Identify which cell holds the provided text, then report its [x, y] central coordinate. 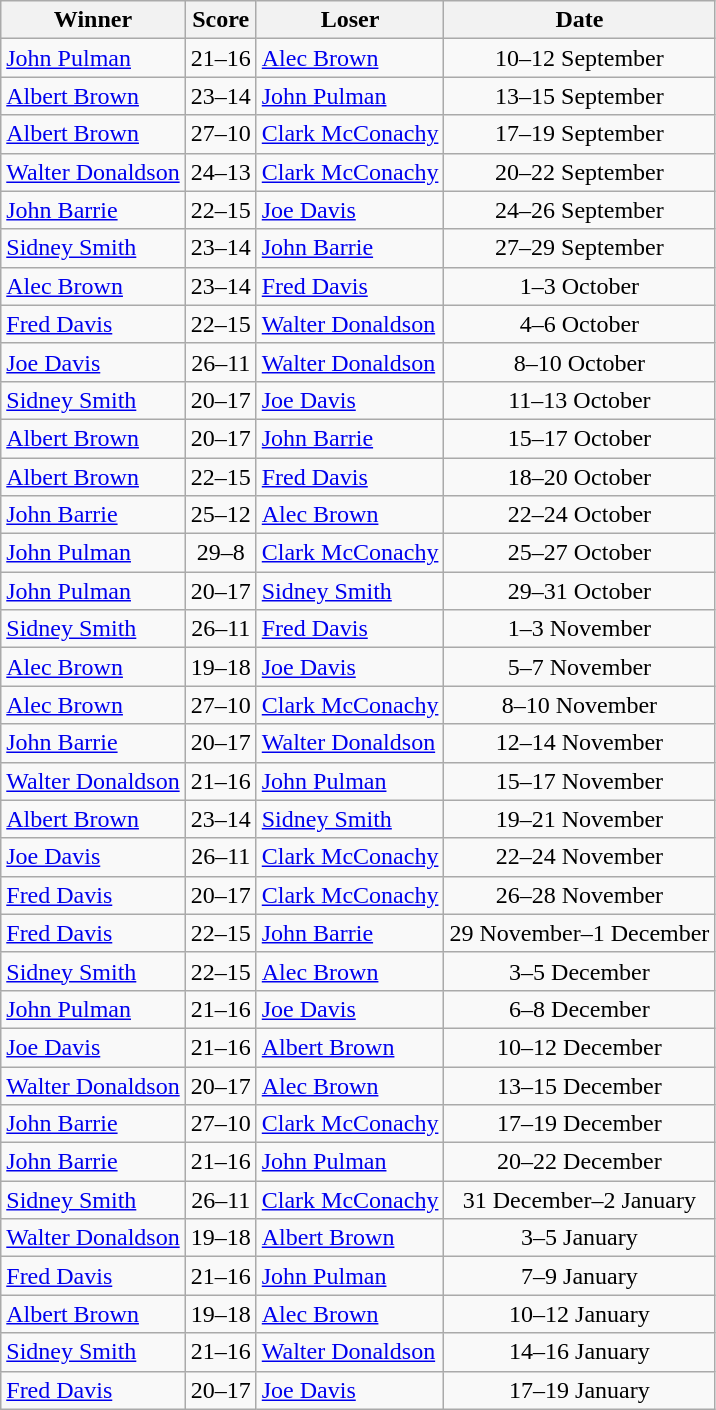
14–16 January [580, 1352]
1–3 November [580, 629]
22–24 October [580, 515]
Score [220, 20]
24–26 September [580, 210]
18–20 October [580, 477]
3–5 January [580, 1238]
3–5 December [580, 971]
20–22 September [580, 172]
15–17 October [580, 438]
25–12 [220, 515]
10–12 December [580, 1047]
29–8 [220, 553]
20–22 December [580, 1162]
Date [580, 20]
24–13 [220, 172]
Loser [350, 20]
25–27 October [580, 553]
8–10 October [580, 362]
13–15 December [580, 1085]
17–19 January [580, 1390]
4–6 October [580, 324]
8–10 November [580, 705]
29 November–1 December [580, 933]
17–19 September [580, 134]
5–7 November [580, 667]
7–9 January [580, 1276]
22–24 November [580, 857]
Winner [93, 20]
6–8 December [580, 1009]
31 December–2 January [580, 1200]
19–21 November [580, 819]
12–14 November [580, 743]
10–12 September [580, 58]
27–29 September [580, 248]
17–19 December [580, 1124]
29–31 October [580, 591]
13–15 September [580, 96]
15–17 November [580, 781]
26–28 November [580, 895]
10–12 January [580, 1314]
1–3 October [580, 286]
11–13 October [580, 400]
